Return [X, Y] of the center of cell containing provided text 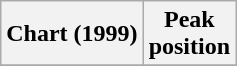
Chart (1999) [72, 34]
Peakposition [189, 34]
